Search for the cell housing the specified text and yield its (X, Y) center coordinate. 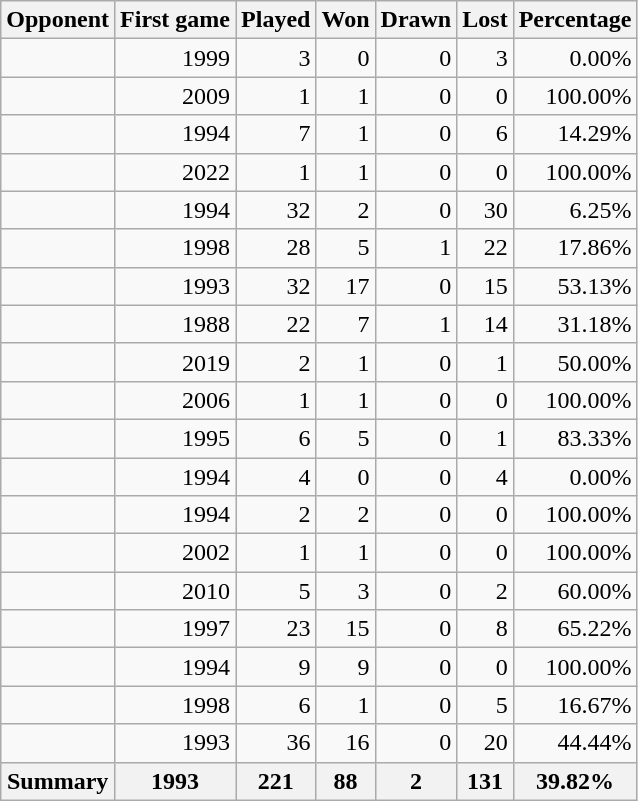
39.82% (575, 781)
Lost (485, 20)
44.44% (575, 743)
Percentage (575, 20)
2002 (176, 553)
16.67% (575, 705)
6.25% (575, 210)
8 (485, 629)
Opponent (58, 20)
2010 (176, 591)
Played (276, 20)
17 (346, 286)
65.22% (575, 629)
23 (276, 629)
30 (485, 210)
28 (276, 248)
2006 (176, 400)
14.29% (575, 134)
1997 (176, 629)
1995 (176, 438)
17.86% (575, 248)
221 (276, 781)
2022 (176, 172)
50.00% (575, 362)
83.33% (575, 438)
Won (346, 20)
Drawn (416, 20)
36 (276, 743)
2019 (176, 362)
First game (176, 20)
2009 (176, 96)
16 (346, 743)
88 (346, 781)
1999 (176, 58)
Summary (58, 781)
1988 (176, 324)
60.00% (575, 591)
31.18% (575, 324)
20 (485, 743)
53.13% (575, 286)
131 (485, 781)
14 (485, 324)
